Capture the cell that displays the provided text and extract its [X, Y] central coordinate. 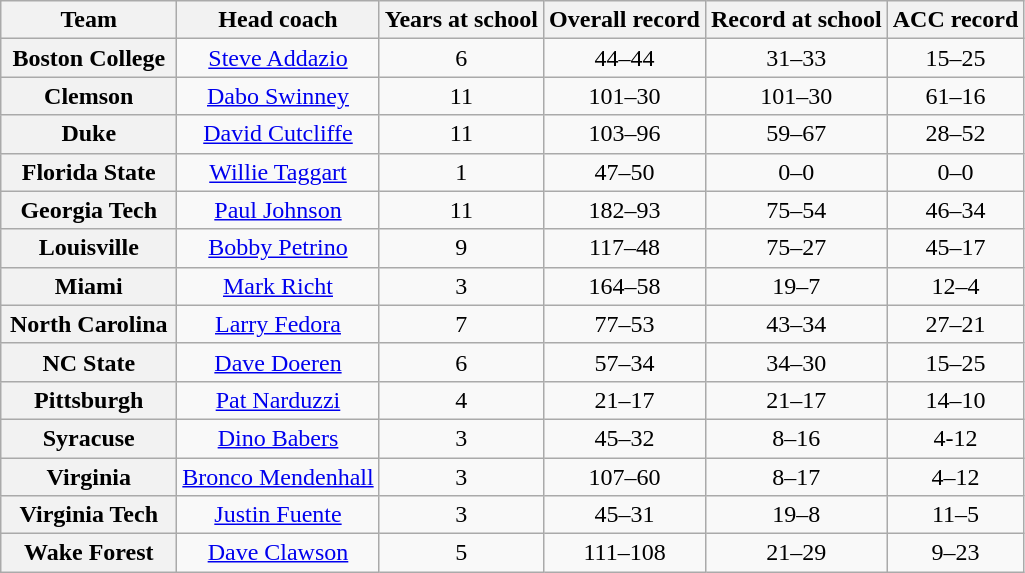
44–44 [625, 58]
4–12 [956, 477]
103–96 [625, 134]
Wake Forest [89, 553]
Dave Doeren [278, 362]
21–29 [796, 553]
7 [461, 324]
45–32 [625, 438]
Overall record [625, 20]
111–108 [625, 553]
59–67 [796, 134]
Syracuse [89, 438]
Dabo Swinney [278, 96]
8–16 [796, 438]
Clemson [89, 96]
75–27 [796, 248]
5 [461, 553]
Years at school [461, 20]
57–34 [625, 362]
Dave Clawson [278, 553]
11–5 [956, 515]
NC State [89, 362]
9–23 [956, 553]
9 [461, 248]
Larry Fedora [278, 324]
Virginia [89, 477]
107–60 [625, 477]
46–34 [956, 210]
1 [461, 172]
Pittsburgh [89, 400]
77–53 [625, 324]
Record at school [796, 20]
Willie Taggart [278, 172]
Steve Addazio [278, 58]
19–8 [796, 515]
Paul Johnson [278, 210]
19–7 [796, 286]
Duke [89, 134]
North Carolina [89, 324]
14–10 [956, 400]
Louisville [89, 248]
Georgia Tech [89, 210]
Justin Fuente [278, 515]
ACC record [956, 20]
Miami [89, 286]
27–21 [956, 324]
31–33 [796, 58]
164–58 [625, 286]
Head coach [278, 20]
117–48 [625, 248]
182–93 [625, 210]
47–50 [625, 172]
45–17 [956, 248]
Mark Richt [278, 286]
Team [89, 20]
Florida State [89, 172]
Pat Narduzzi [278, 400]
Boston College [89, 58]
8–17 [796, 477]
43–34 [796, 324]
28–52 [956, 134]
61–16 [956, 96]
4-12 [956, 438]
12–4 [956, 286]
Dino Babers [278, 438]
Bronco Mendenhall [278, 477]
75–54 [796, 210]
34–30 [796, 362]
45–31 [625, 515]
Bobby Petrino [278, 248]
4 [461, 400]
Virginia Tech [89, 515]
David Cutcliffe [278, 134]
